For the text-containing cell, return its midpoint in (x, y) coordinate format. 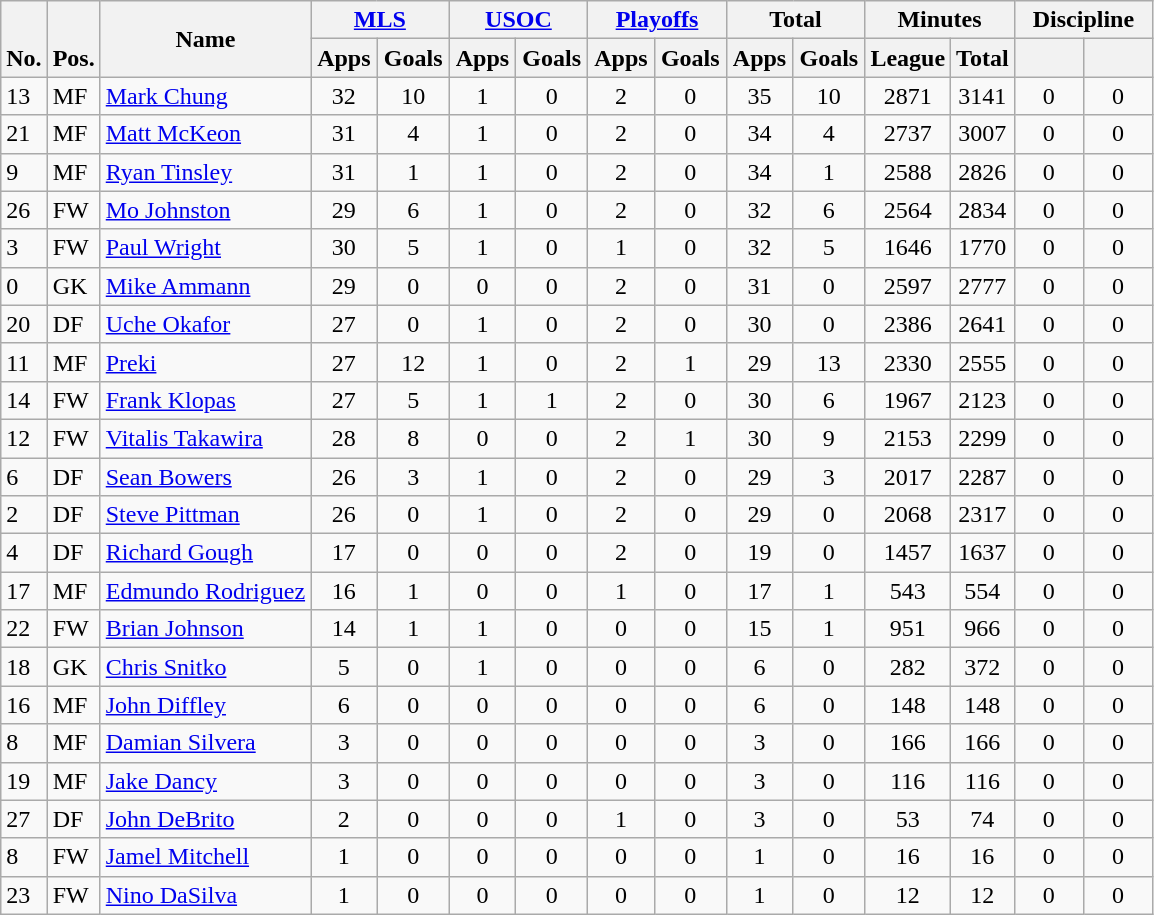
Nino DaSilva (205, 895)
Jamel Mitchell (205, 857)
Discipline (1084, 20)
2153 (908, 438)
21 (24, 134)
966 (983, 629)
2834 (983, 210)
1457 (908, 553)
53 (908, 819)
3007 (983, 134)
Edmundo Rodriguez (205, 591)
2287 (983, 477)
MLS (380, 20)
3141 (983, 96)
2737 (908, 134)
USOC (518, 20)
Ryan Tinsley (205, 172)
Matt McKeon (205, 134)
23 (24, 895)
2826 (983, 172)
282 (908, 667)
951 (908, 629)
Mo Johnston (205, 210)
Jake Dancy (205, 781)
15 (760, 629)
Paul Wright (205, 248)
22 (24, 629)
11 (24, 362)
2777 (983, 286)
Mike Ammann (205, 286)
18 (24, 667)
1646 (908, 248)
No. (24, 39)
20 (24, 324)
372 (983, 667)
John Diffley (205, 705)
2564 (908, 210)
2386 (908, 324)
1637 (983, 553)
543 (908, 591)
John DeBrito (205, 819)
2299 (983, 438)
2555 (983, 362)
2068 (908, 515)
74 (983, 819)
35 (760, 96)
Steve Pittman (205, 515)
Pos. (74, 39)
Brian Johnson (205, 629)
2871 (908, 96)
554 (983, 591)
2317 (983, 515)
Mark Chung (205, 96)
2588 (908, 172)
Frank Klopas (205, 400)
Damian Silvera (205, 743)
Preki (205, 362)
2123 (983, 400)
2641 (983, 324)
2330 (908, 362)
Vitalis Takawira (205, 438)
Playoffs (658, 20)
1967 (908, 400)
1770 (983, 248)
Chris Snitko (205, 667)
Name (205, 39)
2597 (908, 286)
Minutes (940, 20)
Sean Bowers (205, 477)
Richard Gough (205, 553)
League (908, 58)
2017 (908, 477)
Uche Okafor (205, 324)
28 (344, 438)
